Output the [x, y] coordinate of the center of the cell containing the given text.  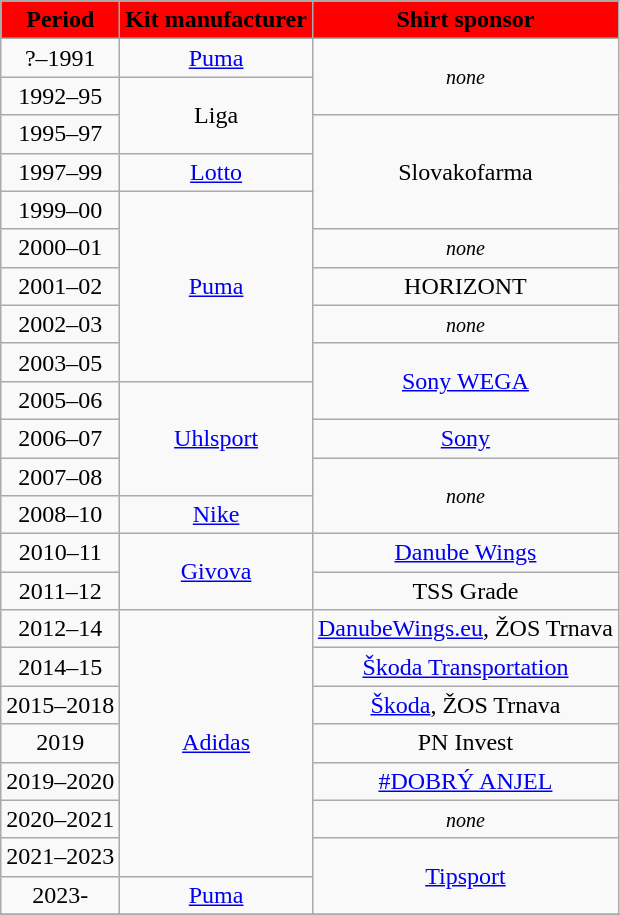
1999–00 [60, 210]
Givova [216, 572]
2019–2020 [60, 781]
Adidas [216, 743]
2014–15 [60, 667]
DanubeWings.eu, ŽOS Trnava [465, 629]
2010–11 [60, 553]
2001–02 [60, 286]
1992–95 [60, 96]
1995–97 [60, 134]
Škoda, ŽOS Trnava [465, 705]
Liga [216, 115]
2007–08 [60, 477]
2002–03 [60, 324]
Danube Wings [465, 553]
Tipsport [465, 876]
Škoda Transportation [465, 667]
2006–07 [60, 438]
Sony WEGA [465, 381]
#DOBRÝ ANJEL [465, 781]
Nike [216, 515]
2008–10 [60, 515]
2021–2023 [60, 857]
PN Invest [465, 743]
Slovakofarma [465, 172]
TSS Grade [465, 591]
Uhlsport [216, 438]
2012–14 [60, 629]
2015–2018 [60, 705]
2020–2021 [60, 819]
2023- [60, 895]
1997–99 [60, 172]
Shirt sponsor [465, 20]
Sony [465, 438]
Kit manufacturer [216, 20]
2000–01 [60, 248]
2003–05 [60, 362]
2011–12 [60, 591]
HORIZONT [465, 286]
?–1991 [60, 58]
Lotto [216, 172]
Period [60, 20]
2005–06 [60, 400]
2019 [60, 743]
